For the text-containing cell, return its midpoint in (X, Y) coordinate format. 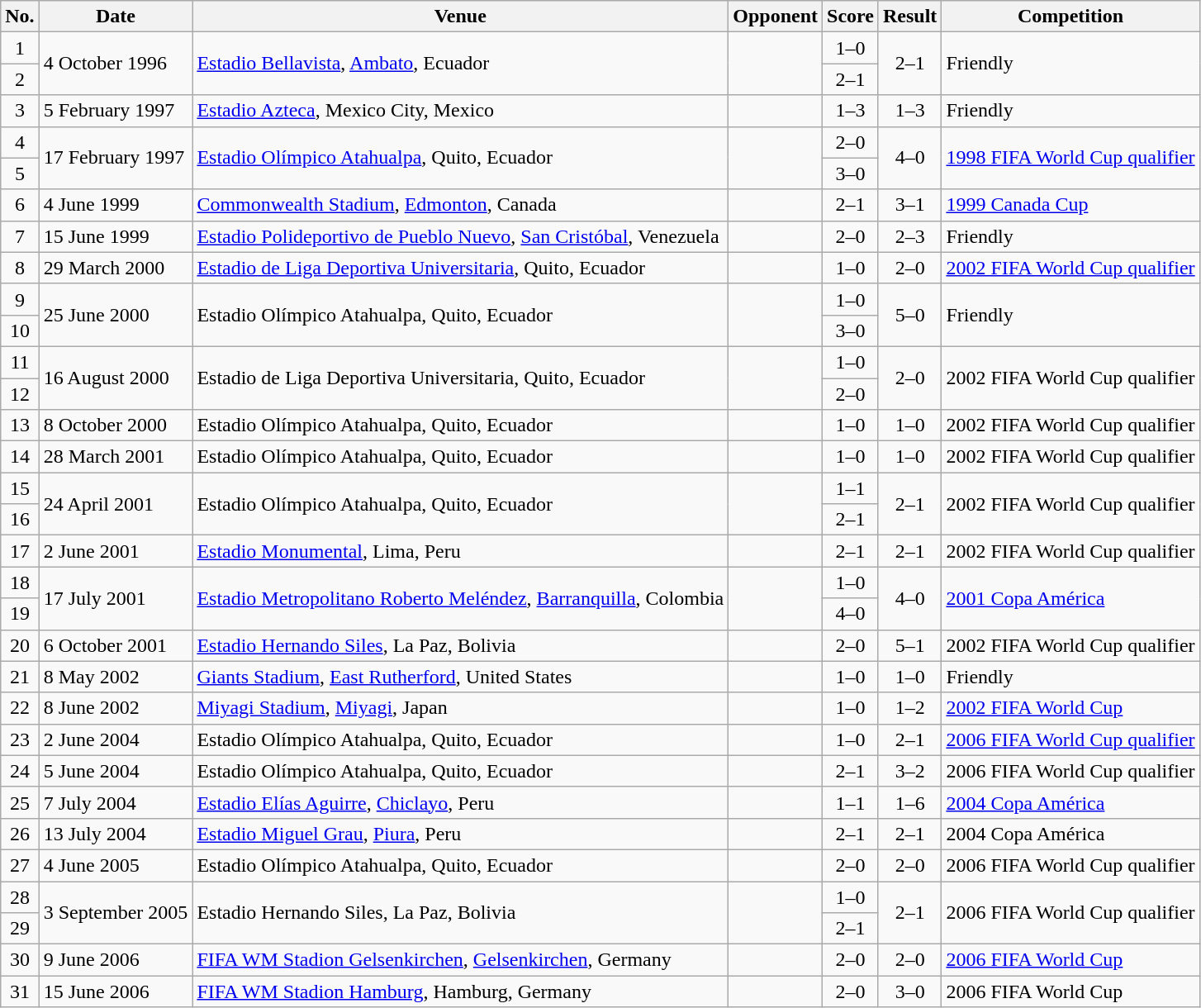
Estadio Polideportivo de Pueblo Nuevo, San Cristóbal, Venezuela (461, 236)
5 February 1997 (116, 111)
17 February 1997 (116, 158)
15 June 1999 (116, 236)
7 July 2004 (116, 802)
18 (20, 582)
8 October 2000 (116, 426)
7 (20, 236)
21 (20, 677)
20 (20, 645)
Estadio Bellavista, Ambato, Ecuador (461, 64)
10 (20, 330)
Estadio Miguel Grau, Piura, Peru (461, 834)
Miyagi Stadium, Miyagi, Japan (461, 708)
8 May 2002 (116, 677)
6 October 2001 (116, 645)
Giants Stadium, East Rutherford, United States (461, 677)
16 (20, 520)
1 (20, 48)
Score (851, 17)
26 (20, 834)
2 June 2001 (116, 551)
15 June 2006 (116, 991)
No. (20, 17)
4 (20, 142)
1–2 (909, 708)
13 (20, 426)
16 August 2000 (116, 378)
5–0 (909, 315)
19 (20, 614)
17 (20, 551)
31 (20, 991)
FIFA WM Stadion Hamburg, Hamburg, Germany (461, 991)
4 June 2005 (116, 865)
Estadio Metropolitano Roberto Meléndez, Barranquilla, Colombia (461, 598)
Estadio Elías Aguirre, Chiclayo, Peru (461, 802)
28 March 2001 (116, 457)
3 (20, 111)
17 July 2001 (116, 598)
1998 FIFA World Cup qualifier (1070, 158)
Date (116, 17)
6 (20, 205)
30 (20, 960)
5–1 (909, 645)
Commonwealth Stadium, Edmonton, Canada (461, 205)
12 (20, 394)
28 (20, 896)
8 June 2002 (116, 708)
9 (20, 299)
4 October 1996 (116, 64)
14 (20, 457)
Estadio Azteca, Mexico City, Mexico (461, 111)
11 (20, 362)
23 (20, 739)
Opponent (776, 17)
3 September 2005 (116, 912)
3–1 (909, 205)
5 June 2004 (116, 771)
FIFA WM Stadion Gelsenkirchen, Gelsenkirchen, Germany (461, 960)
15 (20, 488)
5 (20, 174)
1999 Canada Cup (1070, 205)
13 July 2004 (116, 834)
Venue (461, 17)
1–6 (909, 802)
29 (20, 929)
22 (20, 708)
Estadio Monumental, Lima, Peru (461, 551)
2 June 2004 (116, 739)
9 June 2006 (116, 960)
3–2 (909, 771)
24 (20, 771)
2 (20, 79)
Competition (1070, 17)
29 March 2000 (116, 268)
24 April 2001 (116, 504)
25 (20, 802)
27 (20, 865)
2002 FIFA World Cup (1070, 708)
Result (909, 17)
8 (20, 268)
2001 Copa América (1070, 598)
25 June 2000 (116, 315)
2–3 (909, 236)
4 June 1999 (116, 205)
